Determine the [x, y] coordinate at the center of the cell enclosing the given text.  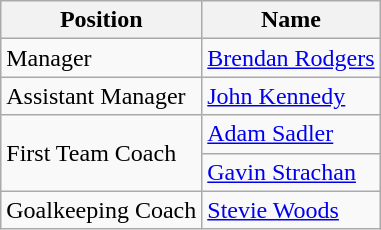
Goalkeeping Coach [102, 210]
Manager [102, 58]
Adam Sadler [291, 134]
Stevie Woods [291, 210]
First Team Coach [102, 153]
Gavin Strachan [291, 172]
Assistant Manager [102, 96]
John Kennedy [291, 96]
Name [291, 20]
Brendan Rodgers [291, 58]
Position [102, 20]
